Return (X, Y) of the center of cell containing provided text 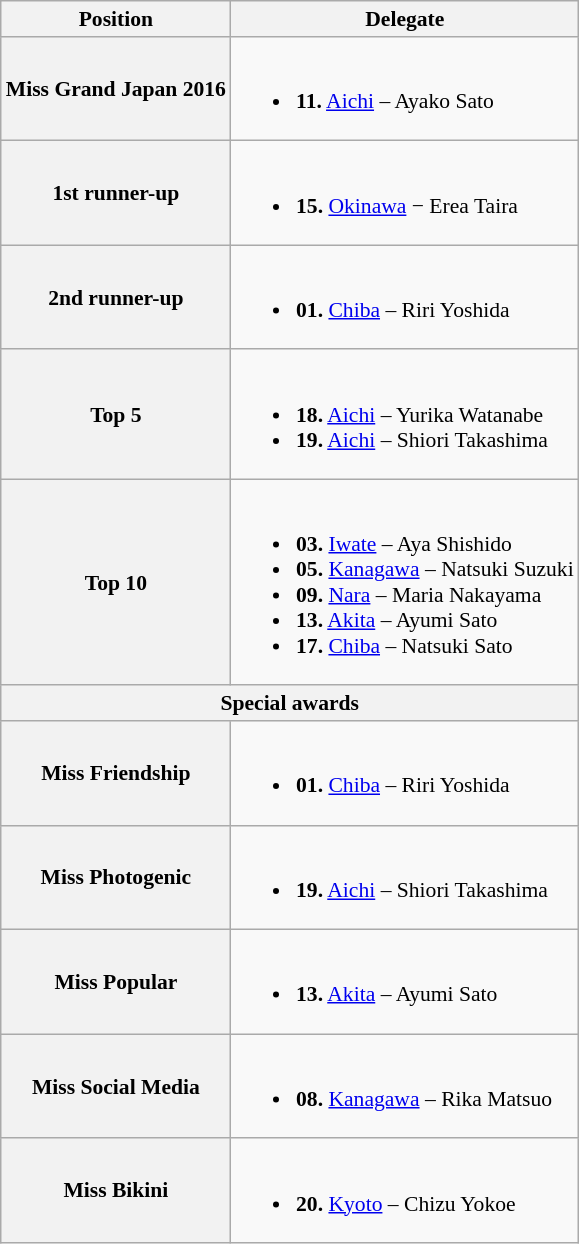
20. Kyoto – Chizu Yokoe (405, 1191)
03. Iwate – Aya Shishido05. Kanagawa – Natsuki Suzuki09. Nara – Maria Nakayama13. Akita – Ayumi Sato17. Chiba – Natsuki Sato (405, 582)
1st runner-up (116, 193)
18. Aichi – Yurika Watanabe19. Aichi – Shiori Takashima (405, 415)
13. Akita – Ayumi Sato (405, 982)
Miss Grand Japan 2016 (116, 89)
11. Aichi – Ayako Sato (405, 89)
Position (116, 19)
15. Okinawa − Erea Taira (405, 193)
08. Kanagawa – Rika Matsuo (405, 1086)
19. Aichi – Shiori Takashima (405, 878)
Miss Photogenic (116, 878)
Miss Social Media (116, 1086)
2nd runner-up (116, 297)
Miss Bikini (116, 1191)
Top 5 (116, 415)
Special awards (290, 704)
Miss Friendship (116, 773)
Delegate (405, 19)
Top 10 (116, 582)
Miss Popular (116, 982)
